Provide the (X, Y) coordinate of the cell's center where the given text is located.  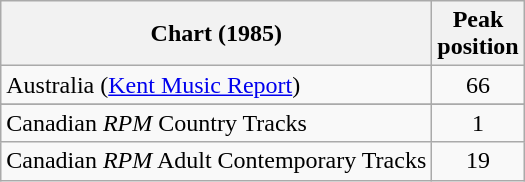
66 (478, 85)
Australia (Kent Music Report) (216, 85)
Chart (1985) (216, 34)
Peakposition (478, 34)
19 (478, 161)
Canadian RPM Country Tracks (216, 123)
Canadian RPM Adult Contemporary Tracks (216, 161)
1 (478, 123)
